Detect which cell encompasses the target text, then output its (X, Y) center coordinate. 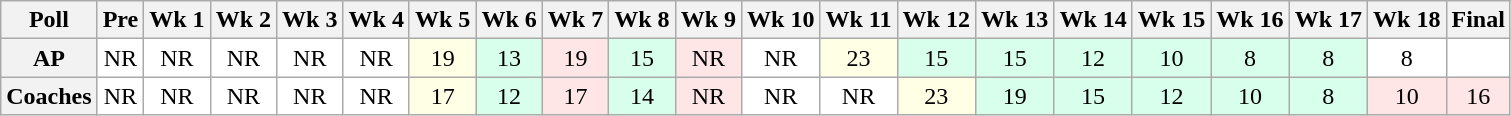
Wk 1 (177, 20)
Wk 11 (858, 20)
Final (1478, 20)
16 (1478, 96)
Wk 5 (442, 20)
Wk 18 (1407, 20)
Wk 12 (936, 20)
AP (49, 58)
14 (642, 96)
Wk 13 (1014, 20)
Coaches (49, 96)
Wk 9 (708, 20)
Wk 4 (376, 20)
Pre (120, 20)
Wk 14 (1093, 20)
Wk 15 (1171, 20)
Poll (49, 20)
Wk 16 (1250, 20)
Wk 17 (1328, 20)
Wk 8 (642, 20)
Wk 2 (243, 20)
13 (509, 58)
Wk 7 (575, 20)
Wk 10 (781, 20)
Wk 3 (310, 20)
Wk 6 (509, 20)
